Capture the cell that displays the provided text and extract its [x, y] central coordinate. 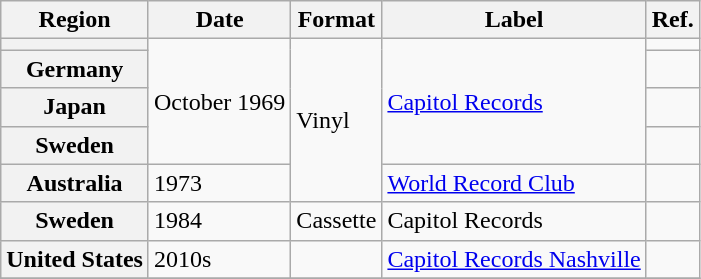
Label [514, 20]
Region [75, 20]
October 1969 [219, 102]
2010s [219, 259]
Date [219, 20]
1973 [219, 183]
Cassette [336, 221]
Ref. [672, 20]
Vinyl [336, 120]
Japan [75, 107]
World Record Club [514, 183]
1984 [219, 221]
Australia [75, 183]
Germany [75, 69]
United States [75, 259]
Capitol Records Nashville [514, 259]
Format [336, 20]
